Output the (X, Y) coordinate of the center of the cell containing the given text.  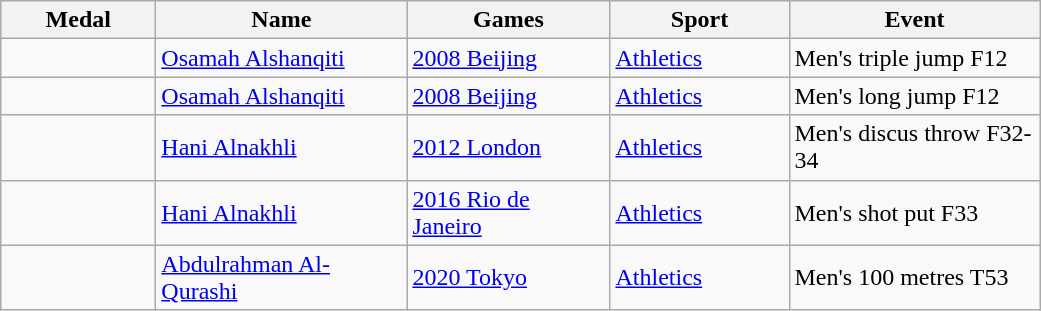
Men's shot put F33 (914, 212)
Men's long jump F12 (914, 96)
2020 Tokyo (508, 278)
Men's discus throw F32-34 (914, 148)
Games (508, 20)
Event (914, 20)
Name (282, 20)
Sport (700, 20)
Men's triple jump F12 (914, 58)
2012 London (508, 148)
Abdulrahman Al-Qurashi (282, 278)
Medal (78, 20)
2016 Rio de Janeiro (508, 212)
Men's 100 metres T53 (914, 278)
